Pinpoint the cell where the given text exists, returning its [X, Y] midpoint coordinate. 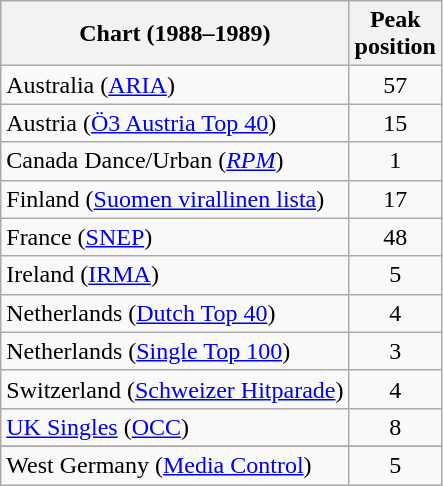
8 [395, 427]
3 [395, 351]
57 [395, 85]
West Germany (Media Control) [175, 465]
France (SNEP) [175, 237]
Chart (1988–1989) [175, 34]
Austria (Ö3 Austria Top 40) [175, 123]
Netherlands (Single Top 100) [175, 351]
48 [395, 237]
UK Singles (OCC) [175, 427]
Switzerland (Schweizer Hitparade) [175, 389]
Netherlands (Dutch Top 40) [175, 313]
15 [395, 123]
Ireland (IRMA) [175, 275]
Australia (ARIA) [175, 85]
Peakposition [395, 34]
17 [395, 199]
Finland (Suomen virallinen lista) [175, 199]
Canada Dance/Urban (RPM) [175, 161]
1 [395, 161]
